Pinpoint the cell where the given text exists, returning its (x, y) midpoint coordinate. 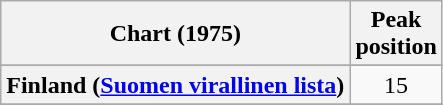
15 (396, 85)
Peakposition (396, 34)
Chart (1975) (176, 34)
Finland (Suomen virallinen lista) (176, 85)
